Determine the [X, Y] coordinate at the center of the cell enclosing the given text.  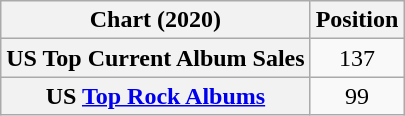
US Top Rock Albums [156, 96]
137 [357, 58]
US Top Current Album Sales [156, 58]
Chart (2020) [156, 20]
Position [357, 20]
99 [357, 96]
